Return the (x, y) coordinate for the center point of the cell that contains the specified text.  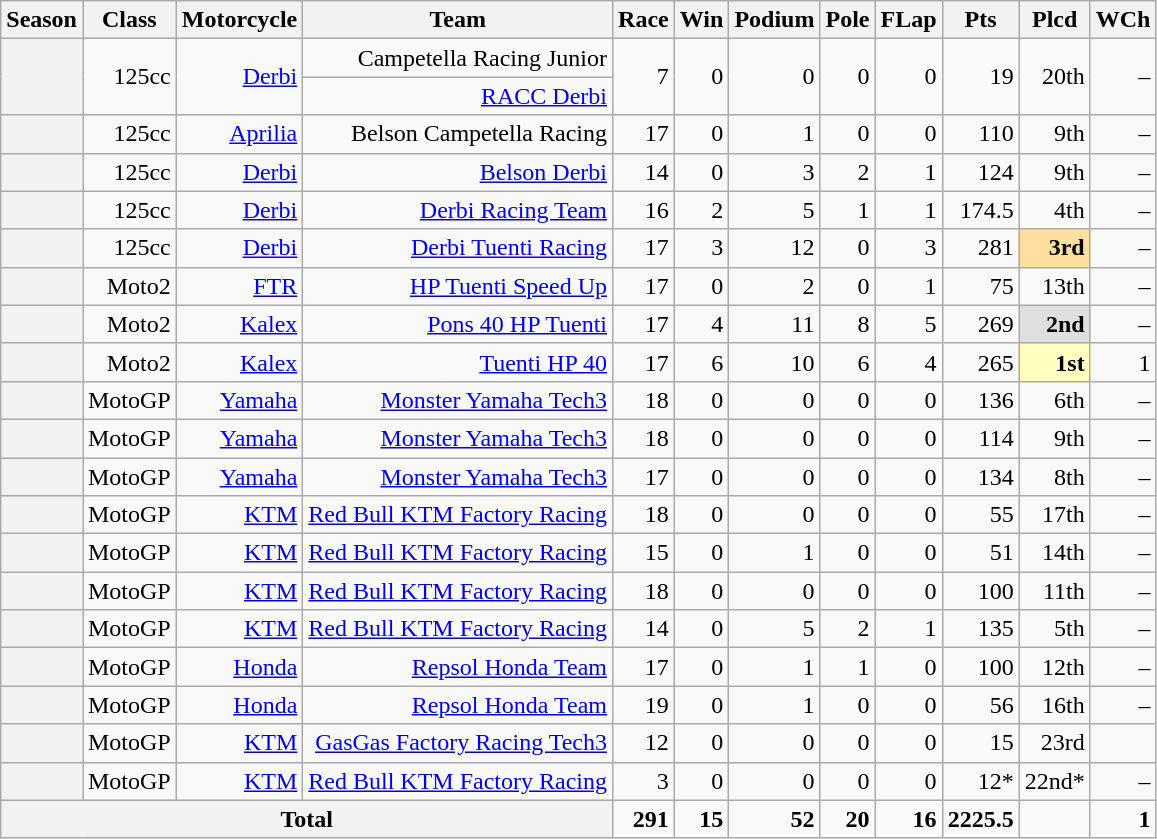
135 (980, 629)
Campetella Racing Junior (458, 58)
75 (980, 286)
269 (980, 324)
Class (129, 20)
2nd (1054, 324)
174.5 (980, 210)
10 (774, 362)
Total (307, 819)
5th (1054, 629)
Plcd (1054, 20)
Race (644, 20)
134 (980, 477)
Pole (848, 20)
4th (1054, 210)
WCh (1123, 20)
114 (980, 438)
GasGas Factory Racing Tech3 (458, 743)
55 (980, 515)
Pts (980, 20)
14th (1054, 553)
Aprilia (240, 134)
6th (1054, 400)
Team (458, 20)
3rd (1054, 248)
20th (1054, 77)
Motorcycle (240, 20)
124 (980, 172)
136 (980, 400)
Win (702, 20)
8 (848, 324)
23rd (1054, 743)
52 (774, 819)
7 (644, 77)
RACC Derbi (458, 96)
110 (980, 134)
13th (1054, 286)
FLap (908, 20)
Tuenti HP 40 (458, 362)
265 (980, 362)
12* (980, 781)
16th (1054, 705)
20 (848, 819)
11th (1054, 591)
Derbi Tuenti Racing (458, 248)
Belson Campetella Racing (458, 134)
8th (1054, 477)
FTR (240, 286)
11 (774, 324)
22nd* (1054, 781)
HP Tuenti Speed Up (458, 286)
12th (1054, 667)
56 (980, 705)
281 (980, 248)
Podium (774, 20)
1st (1054, 362)
51 (980, 553)
17th (1054, 515)
Season (42, 20)
Belson Derbi (458, 172)
291 (644, 819)
Derbi Racing Team (458, 210)
2225.5 (980, 819)
Pons 40 HP Tuenti (458, 324)
